Identify which cell holds the provided text, then report its (X, Y) central coordinate. 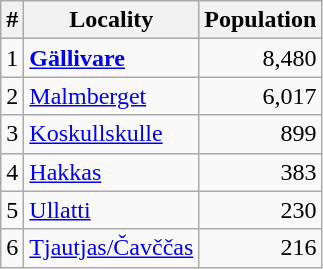
4 (12, 172)
Hakkas (112, 172)
Tjautjas/Čavččas (112, 248)
8,480 (260, 58)
6,017 (260, 96)
3 (12, 134)
5 (12, 210)
# (12, 20)
230 (260, 210)
Koskullskulle (112, 134)
1 (12, 58)
Gällivare (112, 58)
899 (260, 134)
Population (260, 20)
2 (12, 96)
6 (12, 248)
Ullatti (112, 210)
Malmberget (112, 96)
383 (260, 172)
216 (260, 248)
Locality (112, 20)
